Provide the [X, Y] coordinate of the cell's center where the given text is located.  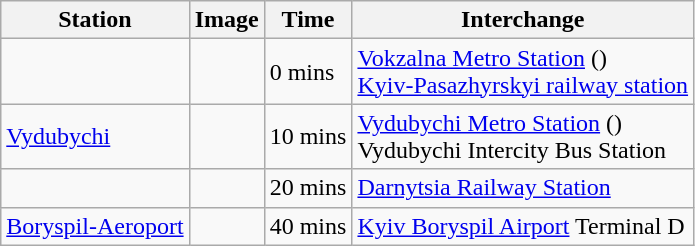
Vydubychi Metro Station ()Vydubychi Intercity Bus Station [523, 136]
40 mins [308, 226]
20 mins [308, 188]
Boryspil-Aeroport [95, 226]
Kyiv Boryspil Airport Terminal D [523, 226]
10 mins [308, 136]
0 mins [308, 72]
Vydubychi [95, 136]
Time [308, 20]
Vokzalna Metro Station ()Kyiv-Pasazhyrskyi railway station [523, 72]
Interchange [523, 20]
Darnytsia Railway Station [523, 188]
Station [95, 20]
Image [226, 20]
